Detect which cell encompasses the target text, then output its [x, y] center coordinate. 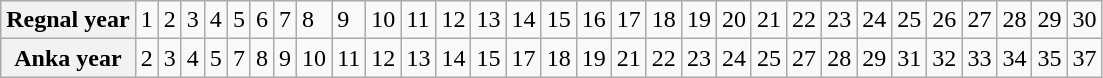
31 [910, 58]
16 [594, 20]
20 [734, 20]
35 [1050, 58]
34 [1014, 58]
33 [980, 58]
32 [944, 58]
30 [1084, 20]
Regnal year [68, 20]
37 [1084, 58]
6 [262, 20]
1 [146, 20]
26 [944, 20]
Anka year [68, 58]
